Detect which cell encompasses the target text, then output its (x, y) center coordinate. 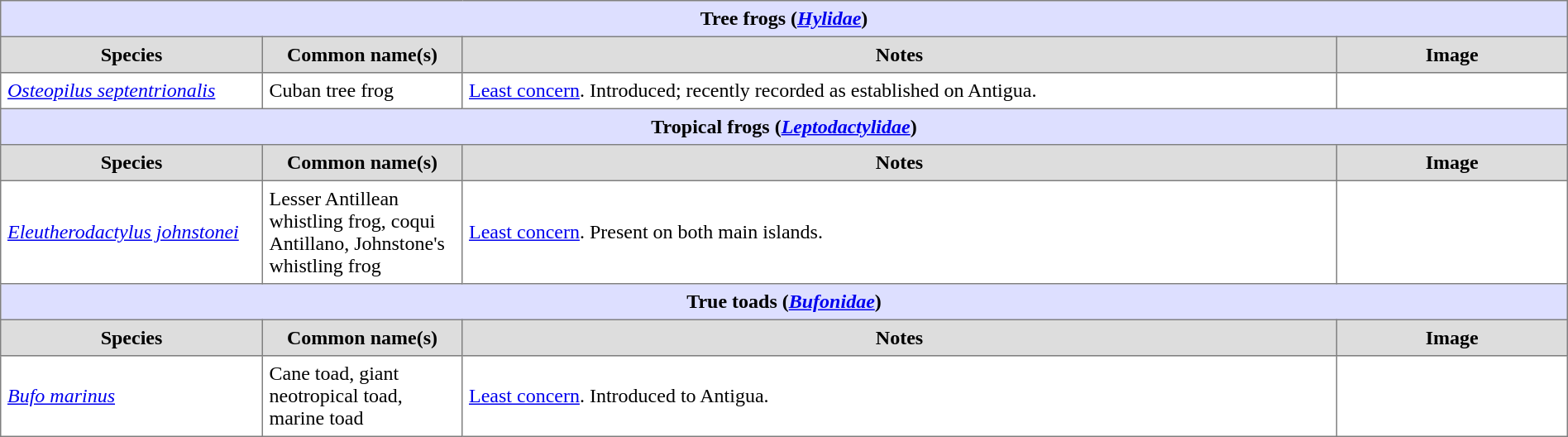
True toads (Bufonidae) (784, 302)
Tree frogs (Hylidae) (784, 19)
Least concern. Introduced to Antigua. (900, 396)
Eleutherodactylus johnstonei (131, 232)
Cane toad, giant neotropical toad, marine toad (362, 396)
Bufo marinus (131, 396)
Least concern. Present on both main islands. (900, 232)
Lesser Antillean whistling frog, coqui Antillano, Johnstone's whistling frog (362, 232)
Tropical frogs (Leptodactylidae) (784, 127)
Cuban tree frog (362, 91)
Least concern. Introduced; recently recorded as established on Antigua. (900, 91)
Osteopilus septentrionalis (131, 91)
